Find where the given text appears and provide that cell's center as (X, Y) coordinate. 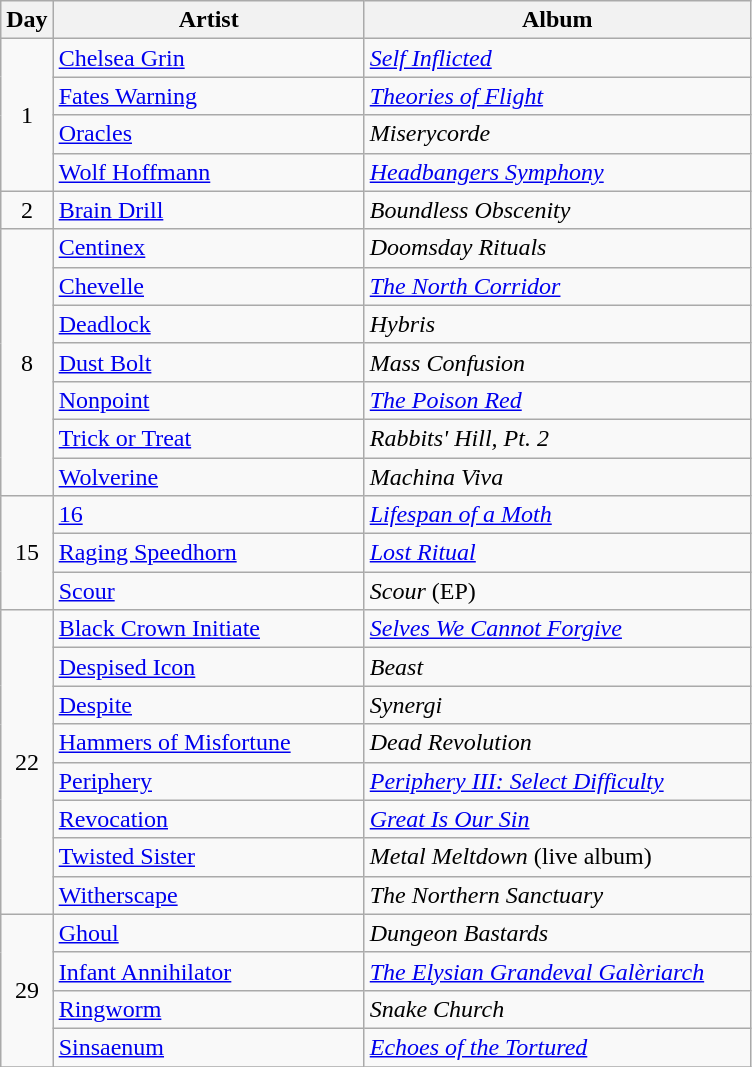
Sinsaenum (208, 1047)
Snake Church (557, 1009)
Hammers of Misfortune (208, 743)
Oracles (208, 134)
Centinex (208, 248)
Artist (208, 20)
Miserycorde (557, 134)
The Elysian Grandeval Galèriarch (557, 971)
Synergi (557, 705)
Witherscape (208, 895)
15 (27, 553)
Dead Revolution (557, 743)
Revocation (208, 819)
Scour (EP) (557, 591)
Dust Bolt (208, 362)
Fates Warning (208, 96)
Wolverine (208, 477)
Chevelle (208, 286)
Boundless Obscenity (557, 210)
Metal Meltdown (live album) (557, 857)
Black Crown Initiate (208, 629)
Twisted Sister (208, 857)
2 (27, 210)
Nonpoint (208, 400)
Album (557, 20)
Wolf Hoffmann (208, 172)
Periphery III: Select Difficulty (557, 781)
Lost Ritual (557, 553)
Doomsday Rituals (557, 248)
Self Inflicted (557, 58)
Scour (208, 591)
Mass Confusion (557, 362)
Brain Drill (208, 210)
Great Is Our Sin (557, 819)
The Poison Red (557, 400)
Infant Annihilator (208, 971)
8 (27, 362)
Lifespan of a Moth (557, 515)
Ghoul (208, 933)
Dungeon Bastards (557, 933)
Selves We Cannot Forgive (557, 629)
Despite (208, 705)
Headbangers Symphony (557, 172)
Machina Viva (557, 477)
Chelsea Grin (208, 58)
Rabbits' Hill, Pt. 2 (557, 438)
Echoes of the Tortured (557, 1047)
Day (27, 20)
Beast (557, 667)
Periphery (208, 781)
Hybris (557, 324)
29 (27, 990)
The North Corridor (557, 286)
Ringworm (208, 1009)
Raging Speedhorn (208, 553)
Despised Icon (208, 667)
1 (27, 115)
Deadlock (208, 324)
16 (208, 515)
The Northern Sanctuary (557, 895)
Theories of Flight (557, 96)
Trick or Treat (208, 438)
22 (27, 762)
